Output the (x, y) coordinate of the center of the cell containing the given text.  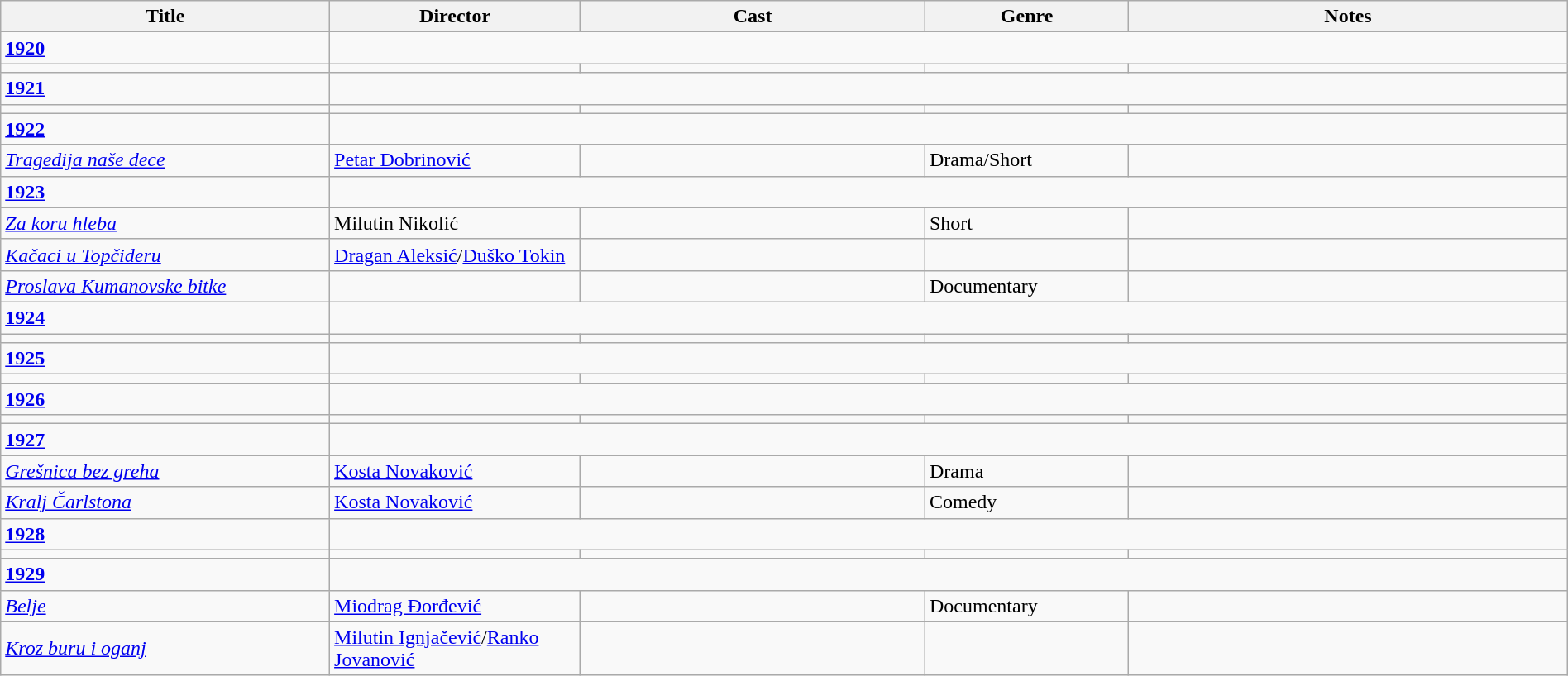
Short (1026, 223)
1920 (165, 48)
1921 (165, 88)
Milutin Ignjačević/Ranko Jovanović (455, 648)
Drama/Short (1026, 160)
1927 (165, 440)
1926 (165, 399)
Kačaci u Topčideru (165, 255)
Kroz buru i oganj (165, 648)
Milutin Nikolić (455, 223)
1923 (165, 192)
Genre (1026, 17)
Notes (1348, 17)
Proslava Kumanovske bitke (165, 286)
Grešnica bez greha (165, 471)
Kralj Čarlstona (165, 502)
1922 (165, 129)
Cast (753, 17)
Miodrag Đorđević (455, 606)
Comedy (1026, 502)
Title (165, 17)
Director (455, 17)
Dragan Aleksić/Duško Tokin (455, 255)
1929 (165, 574)
Belje (165, 606)
Tragedija naše dece (165, 160)
Drama (1026, 471)
Za koru hleba (165, 223)
1928 (165, 534)
Petar Dobrinović (455, 160)
1925 (165, 359)
1924 (165, 317)
